Output the (X, Y) coordinate of the center of the cell containing the given text.  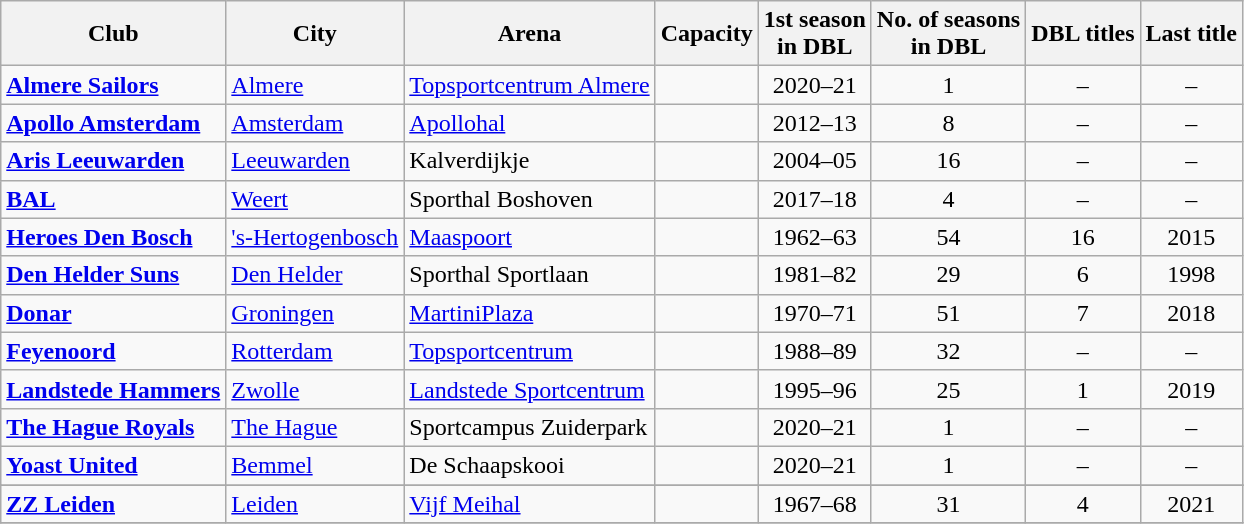
Groningen (315, 313)
1st seasonin DBL (814, 34)
8 (948, 123)
's-Hertogenbosch (315, 237)
Zwolle (315, 389)
Den Helder Suns (114, 275)
Den Helder (315, 275)
City (315, 34)
Maaspoort (530, 237)
Arena (530, 34)
Heroes Den Bosch (114, 237)
Sporthal Sportlaan (530, 275)
Topsportcentrum Almere (530, 85)
ZZ Leiden (114, 503)
Leiden (315, 503)
1962–63 (814, 237)
2015 (1191, 237)
Almere (315, 85)
1995–96 (814, 389)
Landstede Hammers (114, 389)
54 (948, 237)
Landstede Sportcentrum (530, 389)
De Schaapskooi (530, 465)
2019 (1191, 389)
25 (948, 389)
Almere Sailors (114, 85)
Bemmel (315, 465)
1970–71 (814, 313)
2018 (1191, 313)
Vijf Meihal (530, 503)
MartiniPlaza (530, 313)
2012–13 (814, 123)
No. of seasonsin DBL (948, 34)
Apollo Amsterdam (114, 123)
1988–89 (814, 351)
Donar (114, 313)
Sportcampus Zuiderpark (530, 427)
Topsportcentrum (530, 351)
31 (948, 503)
7 (1083, 313)
BAL (114, 199)
Kalverdijkje (530, 161)
1998 (1191, 275)
Capacity (706, 34)
2017–18 (814, 199)
Feyenoord (114, 351)
2004–05 (814, 161)
1967–68 (814, 503)
2021 (1191, 503)
Aris Leeuwarden (114, 161)
Yoast United (114, 465)
DBL titles (1083, 34)
Amsterdam (315, 123)
Last title (1191, 34)
6 (1083, 275)
1981–82 (814, 275)
The Hague (315, 427)
Apollohal (530, 123)
Rotterdam (315, 351)
Weert (315, 199)
29 (948, 275)
Leeuwarden (315, 161)
32 (948, 351)
The Hague Royals (114, 427)
Sporthal Boshoven (530, 199)
Club (114, 34)
51 (948, 313)
